For the text-containing cell, return its midpoint in (x, y) coordinate format. 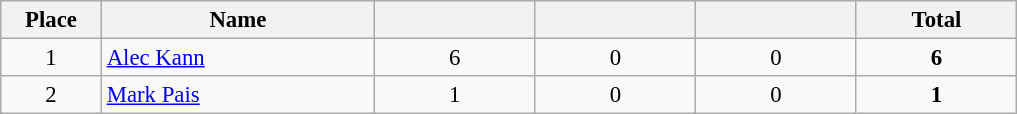
Name (238, 20)
Alec Kann (238, 58)
2 (52, 95)
Mark Pais (238, 95)
Place (52, 20)
Total (936, 20)
